For the text-containing cell, return its midpoint in (x, y) coordinate format. 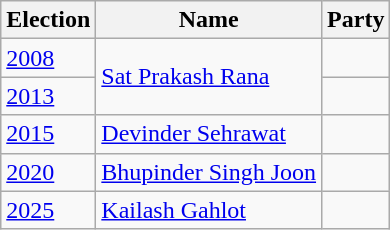
Election (48, 20)
Devinder Sehrawat (209, 134)
Kailash Gahlot (209, 210)
2025 (48, 210)
2008 (48, 58)
2015 (48, 134)
2013 (48, 96)
2020 (48, 172)
Party (356, 20)
Bhupinder Singh Joon (209, 172)
Sat Prakash Rana (209, 77)
Name (209, 20)
